Determine the (x, y) coordinate at the center of the cell enclosing the given text.  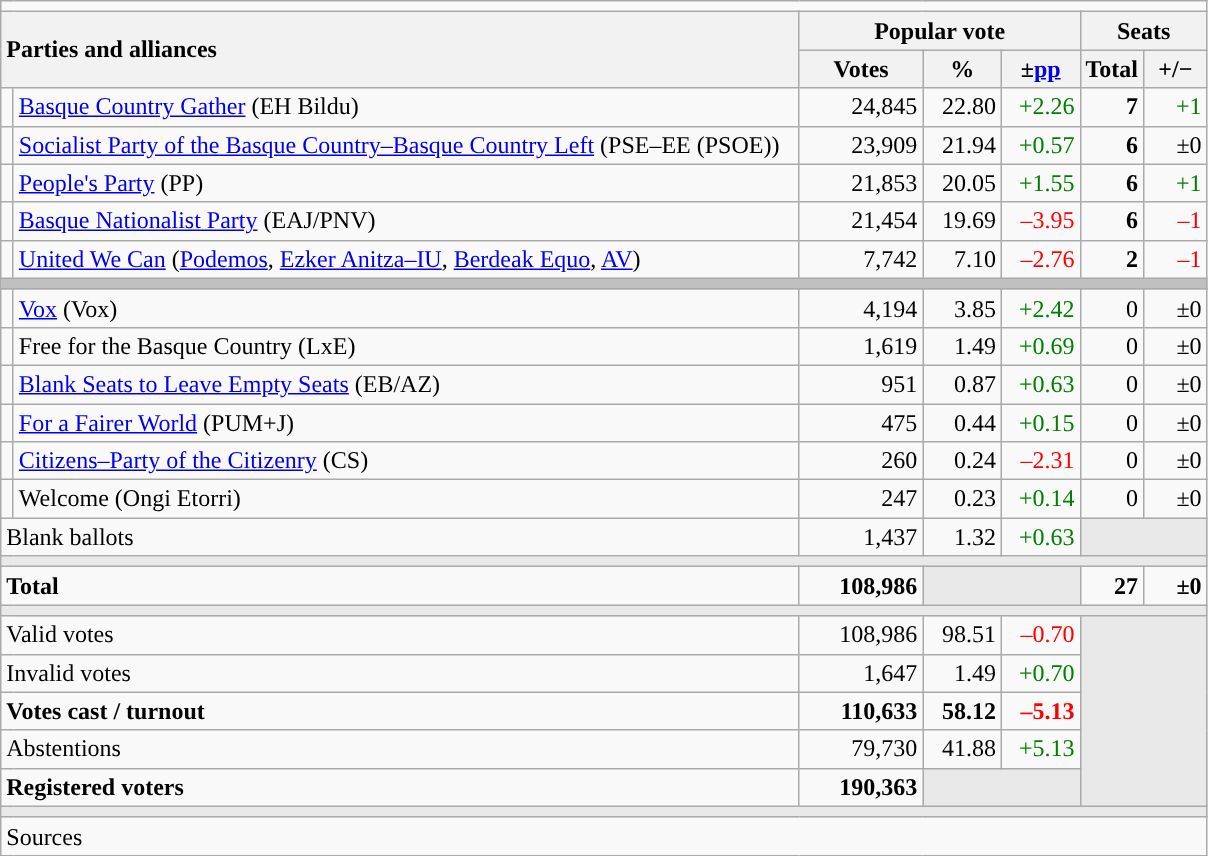
0.23 (962, 499)
Popular vote (940, 31)
Votes (861, 69)
0.44 (962, 423)
24,845 (861, 107)
Seats (1144, 31)
People's Party (PP) (406, 183)
1,647 (861, 673)
27 (1112, 586)
Registered voters (400, 787)
2 (1112, 259)
Basque Nationalist Party (EAJ/PNV) (406, 221)
–5.13 (1040, 711)
Invalid votes (400, 673)
190,363 (861, 787)
Free for the Basque Country (LxE) (406, 346)
Socialist Party of the Basque Country–Basque Country Left (PSE–EE (PSOE)) (406, 145)
247 (861, 499)
4,194 (861, 308)
–3.95 (1040, 221)
7.10 (962, 259)
Welcome (Ongi Etorri) (406, 499)
1,619 (861, 346)
+2.26 (1040, 107)
58.12 (962, 711)
20.05 (962, 183)
+2.42 (1040, 308)
+/− (1176, 69)
Abstentions (400, 749)
7,742 (861, 259)
Vox (Vox) (406, 308)
21,853 (861, 183)
+0.57 (1040, 145)
–2.31 (1040, 461)
+0.14 (1040, 499)
1,437 (861, 537)
Citizens–Party of the Citizenry (CS) (406, 461)
% (962, 69)
For a Fairer World (PUM+J) (406, 423)
7 (1112, 107)
98.51 (962, 635)
19.69 (962, 221)
+5.13 (1040, 749)
+1.55 (1040, 183)
110,633 (861, 711)
±pp (1040, 69)
260 (861, 461)
+0.70 (1040, 673)
–0.70 (1040, 635)
475 (861, 423)
Blank ballots (400, 537)
Blank Seats to Leave Empty Seats (EB/AZ) (406, 384)
21,454 (861, 221)
Parties and alliances (400, 50)
Votes cast / turnout (400, 711)
21.94 (962, 145)
+0.69 (1040, 346)
22.80 (962, 107)
3.85 (962, 308)
Valid votes (400, 635)
United We Can (Podemos, Ezker Anitza–IU, Berdeak Equo, AV) (406, 259)
+0.15 (1040, 423)
Basque Country Gather (EH Bildu) (406, 107)
951 (861, 384)
1.32 (962, 537)
79,730 (861, 749)
Sources (604, 836)
0.24 (962, 461)
41.88 (962, 749)
–2.76 (1040, 259)
0.87 (962, 384)
23,909 (861, 145)
